Return the (X, Y) coordinate for the center point of the cell that contains the specified text.  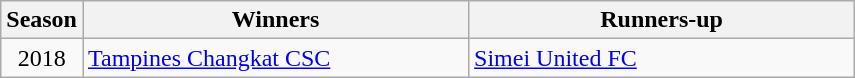
Simei United FC (662, 58)
2018 (42, 58)
Season (42, 20)
Tampines Changkat CSC (275, 58)
Runners-up (662, 20)
Winners (275, 20)
